From the cell containing the given text, extract its center point as [x, y] coordinate. 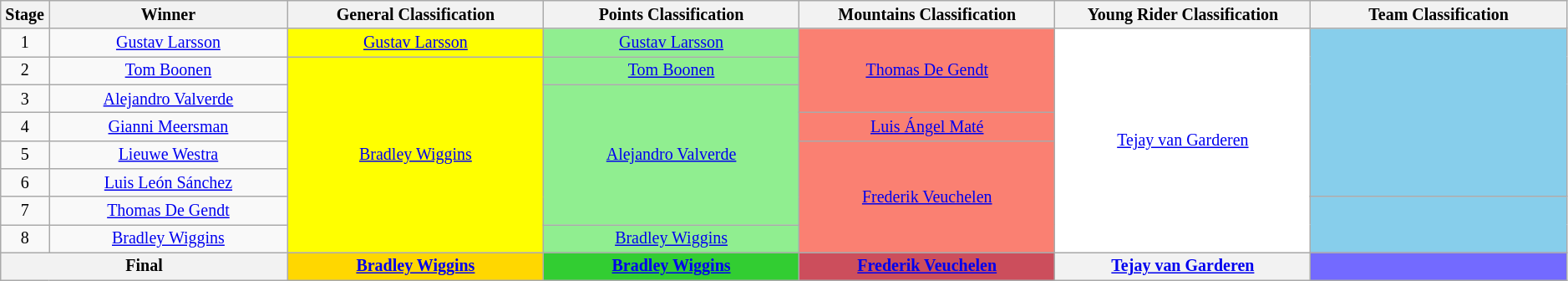
Mountains Classification [927, 15]
Young Rider Classification [1183, 15]
1 [25, 43]
4 [25, 127]
8 [25, 239]
Lieuwe Westra [169, 154]
7 [25, 211]
Points Classification [671, 15]
Luis León Sánchez [169, 182]
Final [145, 266]
Luis Ángel Maté [927, 127]
Winner [169, 15]
5 [25, 154]
2 [25, 70]
3 [25, 99]
6 [25, 182]
Team Classification [1439, 15]
General Classification [415, 15]
Stage [25, 15]
Gianni Meersman [169, 127]
